Return (x, y) of the center of cell containing provided text 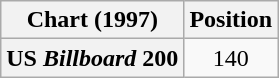
US Billboard 200 (92, 58)
Position (231, 20)
Chart (1997) (92, 20)
140 (231, 58)
